Scan for the cell matching the given text and deliver its (x, y) coordinate at center. 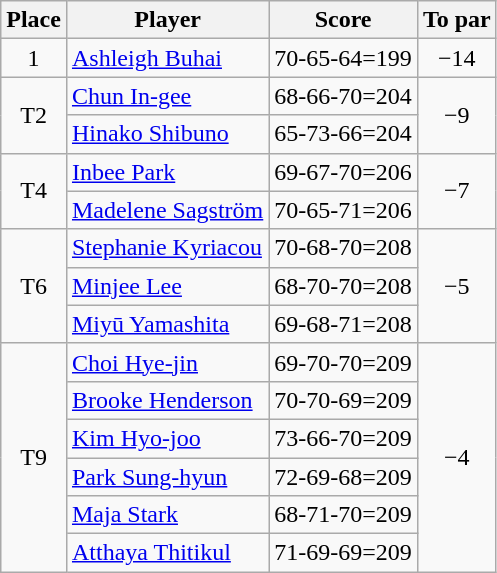
Brooke Henderson (167, 400)
68-66-70=204 (344, 96)
65-73-66=204 (344, 134)
Chun In-gee (167, 96)
68-71-70=209 (344, 515)
73-66-70=209 (344, 438)
−7 (456, 191)
1 (34, 58)
Madelene Sagström (167, 210)
Ashleigh Buhai (167, 58)
To par (456, 20)
Maja Stark (167, 515)
T9 (34, 457)
Place (34, 20)
−9 (456, 115)
69-67-70=206 (344, 172)
Inbee Park (167, 172)
Hinako Shibuno (167, 134)
T2 (34, 115)
70-65-71=206 (344, 210)
69-68-71=208 (344, 324)
70-70-69=209 (344, 400)
Choi Hye-jin (167, 362)
Minjee Lee (167, 286)
68-70-70=208 (344, 286)
70-65-64=199 (344, 58)
−4 (456, 457)
Player (167, 20)
69-70-70=209 (344, 362)
70-68-70=208 (344, 248)
−14 (456, 58)
−5 (456, 286)
Atthaya Thitikul (167, 553)
T6 (34, 286)
71-69-69=209 (344, 553)
Kim Hyo-joo (167, 438)
T4 (34, 191)
72-69-68=209 (344, 477)
Park Sung-hyun (167, 477)
Stephanie Kyriacou (167, 248)
Miyū Yamashita (167, 324)
Score (344, 20)
